Identify which cell holds the provided text, then report its (X, Y) central coordinate. 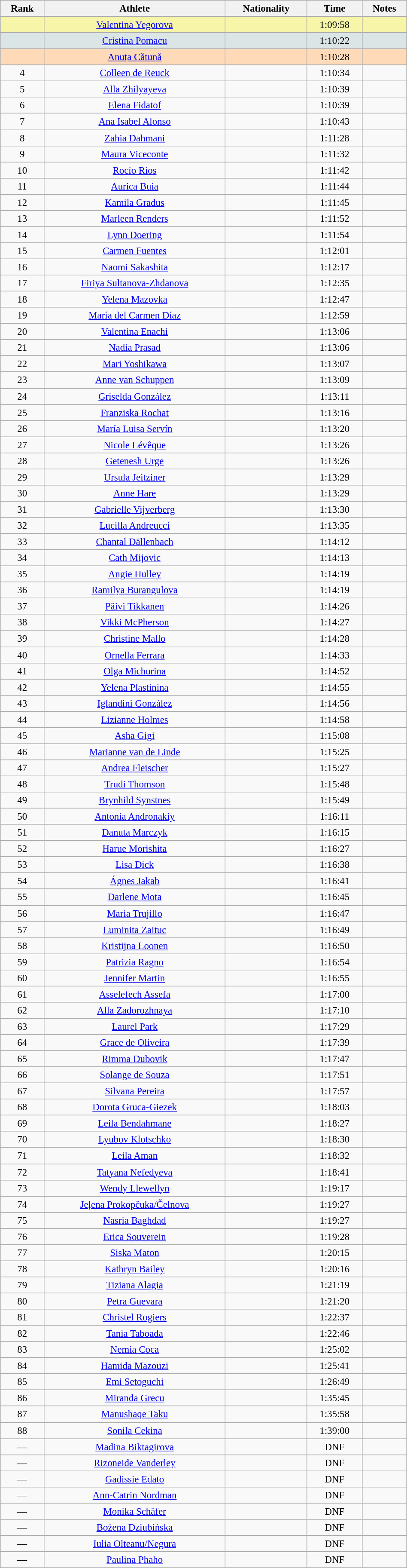
1:17:29 (334, 1026)
Ornella Ferrara (135, 655)
Rocío Ríos (135, 170)
1:14:26 (334, 606)
Asselefech Assefa (135, 994)
1:17:00 (334, 994)
57 (22, 930)
1:16:15 (334, 833)
24 (22, 396)
Valentina Enachi (135, 332)
Alla Zadorozhnaya (135, 1011)
36 (22, 590)
Elena Fidatof (135, 105)
1:14:27 (334, 623)
79 (22, 1285)
Hamida Mazouzi (135, 1366)
Maura Viceconte (135, 154)
Valentina Yegorova (135, 25)
1:18:30 (334, 1139)
1:14:56 (334, 703)
49 (22, 800)
29 (22, 477)
72 (22, 1172)
41 (22, 671)
1:14:55 (334, 687)
Gadissie Edato (135, 1479)
48 (22, 784)
Leila Bendahmane (135, 1124)
1:15:48 (334, 784)
11 (22, 186)
1:15:08 (334, 736)
1:13:07 (334, 364)
28 (22, 461)
1:12:17 (334, 267)
1:11:32 (334, 154)
Jeļena Prokopčuka/Čelnova (135, 1204)
Luminita Zaituc (135, 930)
1:11:42 (334, 170)
1:14:12 (334, 542)
Miranda Grecu (135, 1398)
30 (22, 493)
5 (22, 89)
1:13:30 (334, 509)
40 (22, 655)
Iulia Olteanu/Negura (135, 1543)
Colleen de Reuck (135, 73)
1:16:38 (334, 865)
75 (22, 1220)
1:17:39 (334, 1043)
Getenesh Urge (135, 461)
68 (22, 1107)
33 (22, 542)
Nasria Baghdad (135, 1220)
1:14:13 (334, 558)
1:13:16 (334, 413)
26 (22, 429)
6 (22, 105)
Ursula Jeitziner (135, 477)
77 (22, 1253)
Trudi Thomson (135, 784)
Firiya Sultanova-Zhdanova (135, 283)
Rank (22, 9)
Silvana Pereira (135, 1091)
67 (22, 1091)
Nemia Coca (135, 1350)
1:17:51 (334, 1075)
Olga Michurina (135, 671)
1:22:37 (334, 1317)
Christine Mallo (135, 639)
Grace de Oliveira (135, 1043)
Danuta Marczyk (135, 833)
Tatyana Nefedyeva (135, 1172)
1:26:49 (334, 1382)
Marianne van de Linde (135, 752)
80 (22, 1301)
15 (22, 251)
1:09:58 (334, 25)
Aurica Buia (135, 186)
Franziska Rochat (135, 413)
Nicole Lévêque (135, 445)
Maria Trujillo (135, 913)
Paulina Phaho (135, 1560)
62 (22, 1011)
43 (22, 703)
Manushaqe Taku (135, 1415)
12 (22, 202)
54 (22, 881)
83 (22, 1350)
50 (22, 817)
17 (22, 283)
1:13:09 (334, 380)
1:16:50 (334, 946)
16 (22, 267)
52 (22, 849)
Emi Setoguchi (135, 1382)
82 (22, 1334)
Ágnes Jakab (135, 881)
Vikki McPherson (135, 623)
1:18:03 (334, 1107)
Rimma Dubovik (135, 1059)
1:12:35 (334, 283)
63 (22, 1026)
Lizianne Holmes (135, 720)
1:15:25 (334, 752)
61 (22, 994)
39 (22, 639)
Darlene Mota (135, 897)
Tania Taboada (135, 1334)
Lucilla Andreucci (135, 526)
1:14:52 (334, 671)
1:10:34 (334, 73)
1:22:46 (334, 1334)
1:12:59 (334, 315)
Harue Morishita (135, 849)
1:11:54 (334, 235)
1:16:54 (334, 962)
47 (22, 768)
76 (22, 1237)
María Luisa Servín (135, 429)
1:11:28 (334, 138)
1:19:28 (334, 1237)
Ann-Catrin Nordman (135, 1495)
1:16:41 (334, 881)
Yelena Plastinina (135, 687)
8 (22, 138)
1:13:20 (334, 429)
María del Carmen Díaz (135, 315)
Solange de Souza (135, 1075)
Ana Isabel Alonso (135, 122)
Sonila Cekina (135, 1430)
Christel Rogiers (135, 1317)
Anne Hare (135, 493)
Athlete (135, 9)
10 (22, 170)
Laurel Park (135, 1026)
70 (22, 1139)
25 (22, 413)
87 (22, 1415)
14 (22, 235)
Nadia Prasad (135, 348)
1:12:47 (334, 300)
Kathryn Bailey (135, 1269)
Antonia Andronakiy (135, 817)
13 (22, 219)
20 (22, 332)
59 (22, 962)
Monika Schäfer (135, 1511)
Anne van Schuppen (135, 380)
Yelena Mazovka (135, 300)
Chantal Dällenbach (135, 542)
1:14:58 (334, 720)
1:20:15 (334, 1253)
Kristijna Loonen (135, 946)
1:11:45 (334, 202)
Madina Biktagirova (135, 1447)
1:35:58 (334, 1415)
1:16:55 (334, 978)
Ramilya Burangulova (135, 590)
4 (22, 73)
1:39:00 (334, 1430)
73 (22, 1188)
18 (22, 300)
1:15:27 (334, 768)
1:17:10 (334, 1011)
69 (22, 1124)
78 (22, 1269)
56 (22, 913)
1:20:16 (334, 1269)
1:18:32 (334, 1156)
1:17:57 (334, 1091)
1:12:01 (334, 251)
Gabrielle Vijverberg (135, 509)
Cristina Pomacu (135, 41)
22 (22, 364)
Tiziana Alagia (135, 1285)
Brynhild Synstnes (135, 800)
42 (22, 687)
Erica Souverein (135, 1237)
1:15:49 (334, 800)
Nationality (266, 9)
1:14:33 (334, 655)
71 (22, 1156)
1:19:17 (334, 1188)
23 (22, 380)
Carmen Fuentes (135, 251)
Leila Aman (135, 1156)
1:11:52 (334, 219)
Marleen Renders (135, 219)
1:16:47 (334, 913)
Anuța Cătună (135, 57)
Mari Yoshikawa (135, 364)
44 (22, 720)
Andrea Fleischer (135, 768)
55 (22, 897)
46 (22, 752)
1:16:45 (334, 897)
Dorota Gruca-Giezek (135, 1107)
1:13:35 (334, 526)
32 (22, 526)
1:16:27 (334, 849)
Lynn Doering (135, 235)
Siska Maton (135, 1253)
Angie Hulley (135, 574)
1:18:41 (334, 1172)
37 (22, 606)
Time (334, 9)
1:21:19 (334, 1285)
Rizoneide Vanderley (135, 1463)
1:13:11 (334, 396)
1:25:41 (334, 1366)
27 (22, 445)
21 (22, 348)
1:10:22 (334, 41)
Petra Guevara (135, 1301)
Wendy Llewellyn (135, 1188)
1:35:45 (334, 1398)
Zahia Dahmani (135, 138)
1:10:43 (334, 122)
Päivi Tikkanen (135, 606)
19 (22, 315)
Lisa Dick (135, 865)
84 (22, 1366)
35 (22, 574)
1:10:28 (334, 57)
Cath Mijovic (135, 558)
1:21:20 (334, 1301)
1:11:44 (334, 186)
Asha Gigi (135, 736)
86 (22, 1398)
74 (22, 1204)
65 (22, 1059)
88 (22, 1430)
64 (22, 1043)
38 (22, 623)
45 (22, 736)
85 (22, 1382)
53 (22, 865)
1:18:27 (334, 1124)
81 (22, 1317)
60 (22, 978)
1:14:28 (334, 639)
Patrizia Ragno (135, 962)
1:17:47 (334, 1059)
66 (22, 1075)
Bożena Dziubińska (135, 1528)
Jennifer Martin (135, 978)
Notes (384, 9)
Alla Zhilyayeva (135, 89)
7 (22, 122)
34 (22, 558)
Kamila Gradus (135, 202)
51 (22, 833)
Griselda González (135, 396)
58 (22, 946)
9 (22, 154)
1:25:02 (334, 1350)
Iglandini González (135, 703)
31 (22, 509)
1:16:11 (334, 817)
Lyubov Klotschko (135, 1139)
Naomi Sakashita (135, 267)
1:16:49 (334, 930)
